Extract the [X, Y] coordinate from the center of the cell holding the provided text.  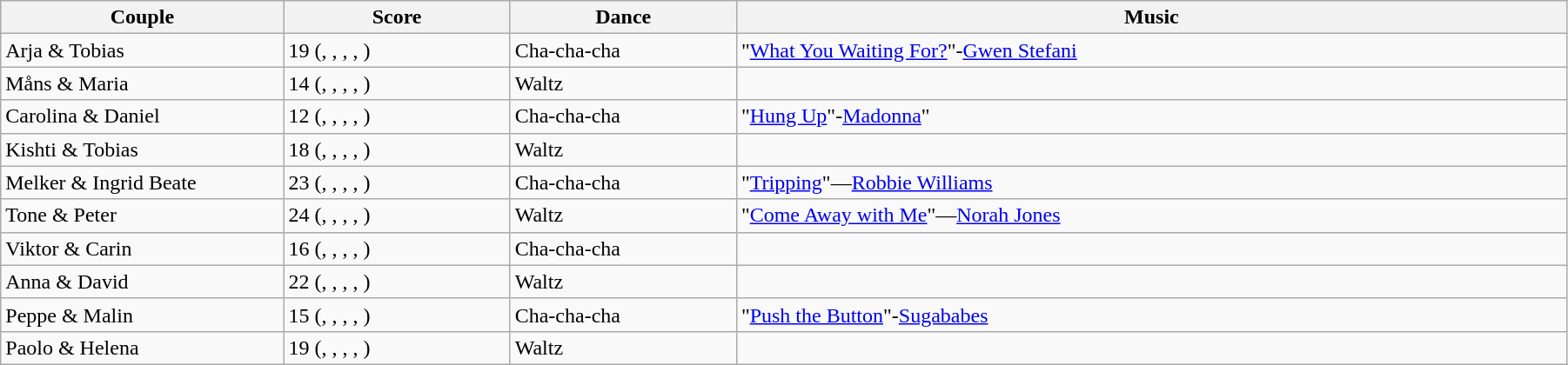
Music [1151, 17]
Måns & Maria [143, 83]
15 (, , , , ) [397, 315]
Arja & Tobias [143, 50]
"Tripping"—Robbie Williams [1151, 182]
Carolina & Daniel [143, 116]
Viktor & Carin [143, 249]
Couple [143, 17]
Peppe & Malin [143, 315]
Tone & Peter [143, 216]
18 (, , , , ) [397, 149]
Kishti & Tobias [143, 149]
22 (, , , , ) [397, 282]
12 (, , , , ) [397, 116]
"What You Waiting For?"-Gwen Stefani [1151, 50]
Dance [623, 17]
"Push the Button"-Sugababes [1151, 315]
23 (, , , , ) [397, 182]
16 (, , , , ) [397, 249]
Melker & Ingrid Beate [143, 182]
Score [397, 17]
"Hung Up"-Madonna" [1151, 116]
"Come Away with Me"—Norah Jones [1151, 216]
Paolo & Helena [143, 348]
14 (, , , , ) [397, 83]
Anna & David [143, 282]
24 (, , , , ) [397, 216]
